Determine the (x, y) coordinate at the center of the cell enclosing the given text.  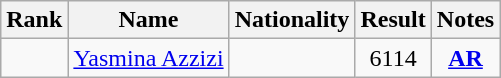
Nationality (292, 20)
Name (148, 20)
Rank (34, 20)
6114 (393, 58)
Yasmina Azzizi (148, 58)
Notes (465, 20)
Result (393, 20)
AR (465, 58)
